Detect which cell encompasses the target text, then output its (x, y) center coordinate. 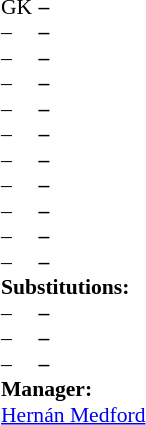
Substitutions: (73, 287)
Manager: (73, 389)
